Scan for the cell matching the given text and deliver its (x, y) coordinate at center. 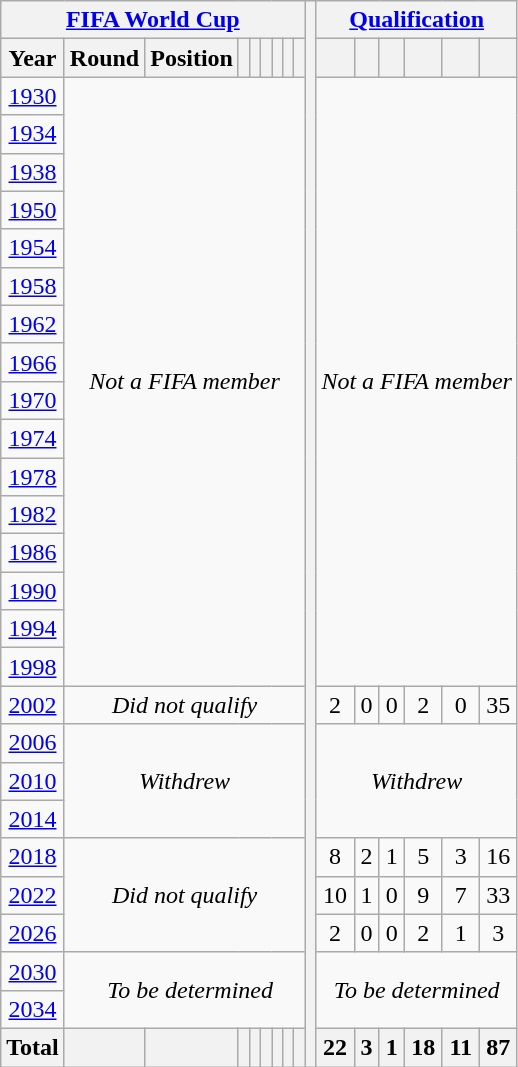
2010 (33, 781)
35 (498, 705)
2026 (33, 933)
11 (460, 1047)
Total (33, 1047)
5 (423, 857)
2018 (33, 857)
2006 (33, 743)
2030 (33, 971)
2022 (33, 895)
18 (423, 1047)
Year (33, 58)
33 (498, 895)
Position (192, 58)
2034 (33, 1009)
1986 (33, 553)
9 (423, 895)
1954 (33, 248)
7 (460, 895)
FIFA World Cup (153, 20)
16 (498, 857)
1982 (33, 515)
22 (335, 1047)
1990 (33, 591)
1974 (33, 438)
1970 (33, 400)
1966 (33, 362)
1950 (33, 210)
Round (104, 58)
1994 (33, 629)
Qualification (416, 20)
1938 (33, 172)
1958 (33, 286)
1962 (33, 324)
87 (498, 1047)
8 (335, 857)
1930 (33, 96)
1998 (33, 667)
10 (335, 895)
1934 (33, 134)
2014 (33, 819)
2002 (33, 705)
1978 (33, 477)
